Provide the (x, y) coordinate of the cell's center where the given text is located.  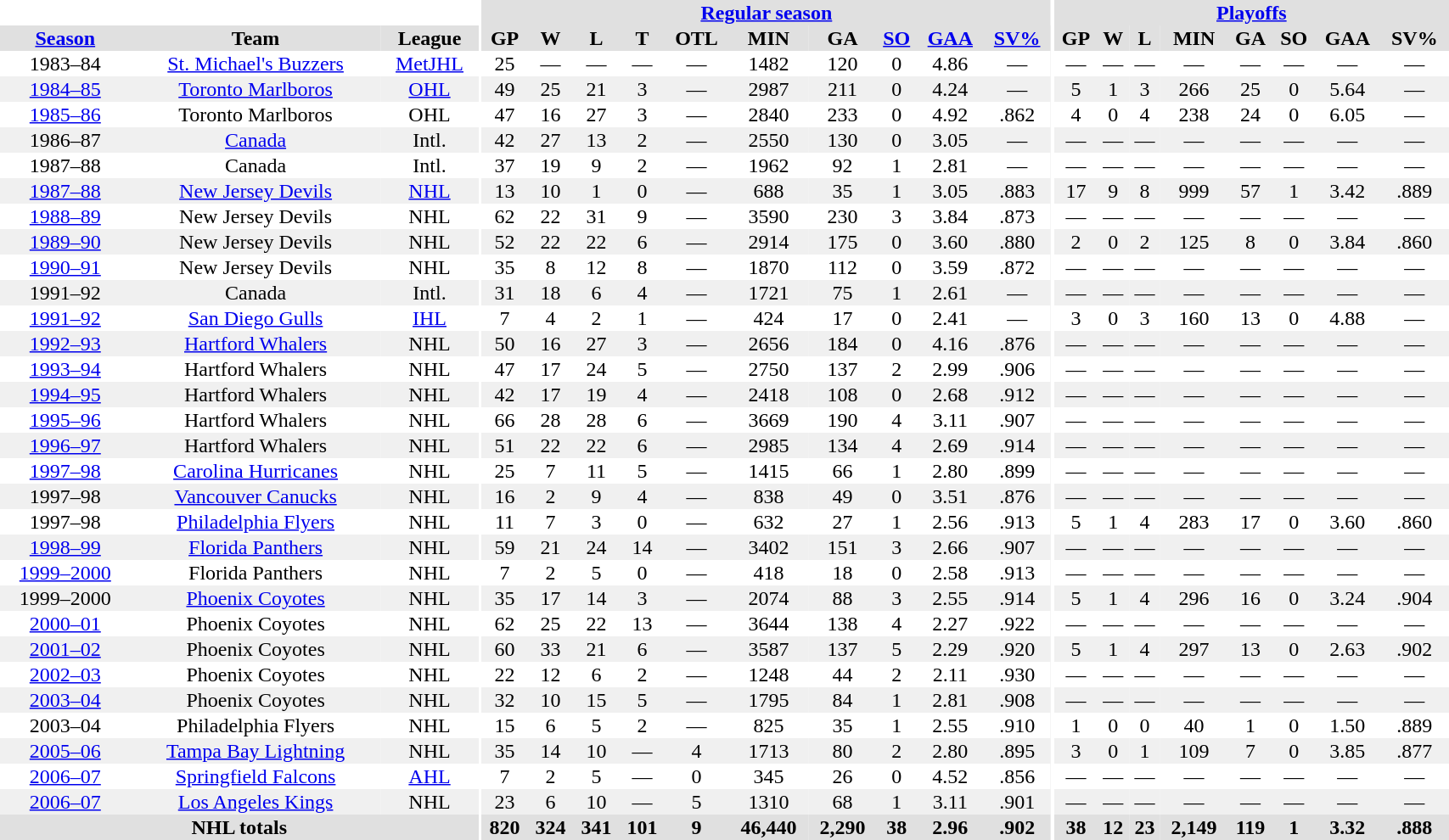
2074 (769, 598)
3402 (769, 547)
Season (65, 38)
1992–93 (65, 344)
Tampa Bay Lightning (256, 751)
1985–86 (65, 115)
2.11 (950, 675)
Team (256, 38)
1983–84 (65, 64)
1795 (769, 700)
3587 (769, 649)
230 (842, 216)
2.66 (950, 547)
3590 (769, 216)
424 (769, 318)
.872 (1017, 267)
1962 (769, 165)
297 (1193, 649)
2985 (769, 445)
2656 (769, 344)
2.58 (950, 573)
4.88 (1347, 318)
119 (1250, 827)
2.29 (950, 649)
Los Angeles Kings (256, 802)
820 (505, 827)
.895 (1017, 751)
324 (551, 827)
283 (1193, 522)
688 (769, 191)
2418 (769, 395)
Playoffs (1251, 13)
2914 (769, 242)
5.64 (1347, 89)
Regular season (767, 13)
1310 (769, 802)
6.05 (1347, 115)
51 (505, 445)
2840 (769, 115)
190 (842, 420)
.922 (1017, 624)
3.42 (1347, 191)
2,290 (842, 827)
MetJHL (430, 64)
3.32 (1347, 827)
1989–90 (65, 242)
3.24 (1347, 598)
.906 (1017, 369)
2.63 (1347, 649)
92 (842, 165)
2001–02 (65, 649)
1995–96 (65, 420)
2.68 (950, 395)
80 (842, 751)
2.56 (950, 522)
3669 (769, 420)
3.51 (950, 496)
418 (769, 573)
68 (842, 802)
3.85 (1347, 751)
345 (769, 776)
1870 (769, 267)
AHL (430, 776)
T (642, 38)
125 (1193, 242)
1713 (769, 751)
2.69 (950, 445)
1721 (769, 293)
138 (842, 624)
San Diego Gulls (256, 318)
3644 (769, 624)
108 (842, 395)
1986–87 (65, 140)
League (430, 38)
1988–89 (65, 216)
1.50 (1347, 725)
NHL totals (239, 827)
211 (842, 89)
OTL (696, 38)
84 (842, 700)
.920 (1017, 649)
120 (842, 64)
2.61 (950, 293)
2,149 (1193, 827)
2987 (769, 89)
.912 (1017, 395)
Carolina Hurricanes (256, 471)
184 (842, 344)
46,440 (769, 827)
IHL (430, 318)
1996–97 (65, 445)
50 (505, 344)
.910 (1017, 725)
57 (1250, 191)
59 (505, 547)
.873 (1017, 216)
2550 (769, 140)
33 (551, 649)
4.24 (950, 89)
1248 (769, 675)
1990–91 (65, 267)
4.92 (950, 115)
26 (842, 776)
825 (769, 725)
.880 (1017, 242)
1984–85 (65, 89)
.899 (1017, 471)
.883 (1017, 191)
151 (842, 547)
40 (1193, 725)
2000–01 (65, 624)
2750 (769, 369)
233 (842, 115)
37 (505, 165)
2.27 (950, 624)
St. Michael's Buzzers (256, 64)
4.16 (950, 344)
.888 (1414, 827)
2005–06 (65, 751)
4.86 (950, 64)
.904 (1414, 598)
.862 (1017, 115)
1998–99 (65, 547)
130 (842, 140)
.877 (1414, 751)
266 (1193, 89)
.856 (1017, 776)
1994–95 (65, 395)
.908 (1017, 700)
88 (842, 598)
2.41 (950, 318)
238 (1193, 115)
632 (769, 522)
75 (842, 293)
52 (505, 242)
44 (842, 675)
101 (642, 827)
160 (1193, 318)
1415 (769, 471)
60 (505, 649)
3.59 (950, 267)
296 (1193, 598)
.901 (1017, 802)
112 (842, 267)
1993–94 (65, 369)
838 (769, 496)
2002–03 (65, 675)
Vancouver Canucks (256, 496)
4.52 (950, 776)
.930 (1017, 675)
2.99 (950, 369)
109 (1193, 751)
999 (1193, 191)
134 (842, 445)
2.96 (950, 827)
175 (842, 242)
Springfield Falcons (256, 776)
1482 (769, 64)
32 (505, 700)
341 (596, 827)
